Determine the [x, y] coordinate at the center of the cell enclosing the given text.  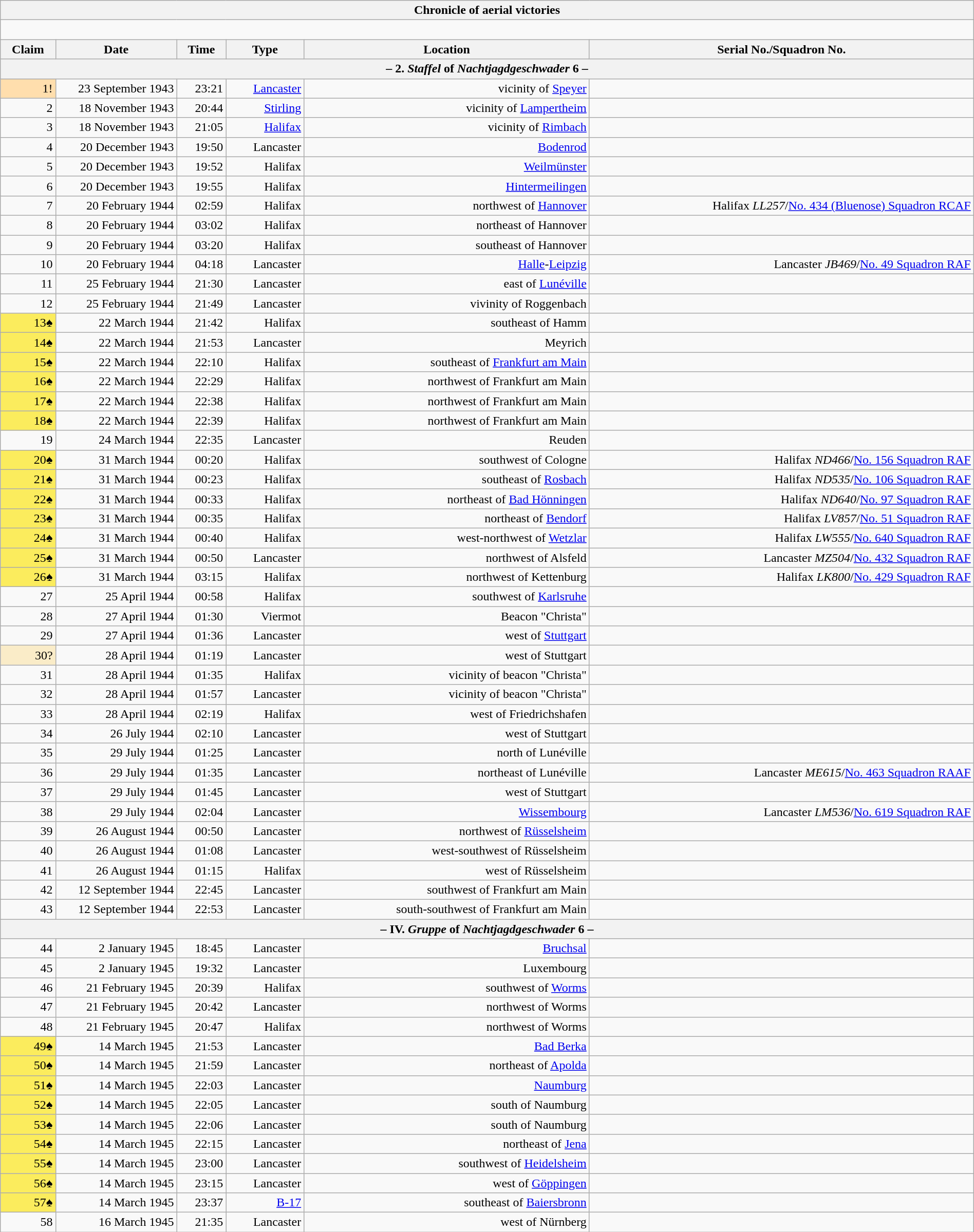
53♠ [28, 1124]
23:37 [201, 1203]
Lancaster LM536/No. 619 Squadron RAF [781, 811]
23♠ [28, 518]
southwest of Karlsruhe [447, 597]
Halifax LV857/No. 51 Squadron RAF [781, 518]
15♠ [28, 362]
00:20 [201, 460]
west of Friedrichshafen [447, 714]
14♠ [28, 343]
4 [28, 147]
Bodenrod [447, 147]
Location [447, 49]
southwest of Frankfurt am Main [447, 890]
21:35 [201, 1222]
Wissembourg [447, 811]
Halifax ND466/No. 156 Squadron RAF [781, 460]
Time [201, 49]
25♠ [28, 557]
31 [28, 675]
33 [28, 714]
19:52 [201, 166]
13♠ [28, 323]
27 [28, 597]
6 [28, 186]
00:58 [201, 597]
west-southwest of Rüsselsheim [447, 850]
01:57 [201, 694]
02:04 [201, 811]
23:15 [201, 1183]
northeast of Bad Hönningen [447, 499]
22:29 [201, 382]
northeast of Hannover [447, 225]
vicinity of Rimbach [447, 127]
36 [28, 772]
00:35 [201, 518]
54♠ [28, 1144]
56♠ [28, 1183]
40 [28, 850]
22:39 [201, 421]
23:21 [201, 88]
Viermot [265, 616]
southwest of Cologne [447, 460]
11 [28, 284]
38 [28, 811]
21:05 [201, 127]
17♠ [28, 401]
northwest of Hannover [447, 205]
southwest of Heidelsheim [447, 1163]
26 July 1944 [116, 733]
22♠ [28, 499]
Bad Berka [447, 1046]
48 [28, 1027]
22:53 [201, 909]
Halifax LK800/No. 429 Squadron RAF [781, 577]
8 [28, 225]
Meyrich [447, 343]
41 [28, 870]
22:03 [201, 1085]
02:19 [201, 714]
16♠ [28, 382]
21:30 [201, 284]
03:15 [201, 577]
29 [28, 636]
46 [28, 988]
22:35 [201, 440]
24 March 1944 [116, 440]
19:32 [201, 968]
vicinity of Speyer [447, 88]
Stirling [265, 108]
01:19 [201, 655]
Hintermeilingen [447, 186]
Halifax ND535/No. 106 Squadron RAF [781, 479]
47 [28, 1007]
west of Nürnberg [447, 1222]
51♠ [28, 1085]
01:15 [201, 870]
20:39 [201, 988]
00:23 [201, 479]
00:40 [201, 538]
B-17 [265, 1203]
34 [28, 733]
57♠ [28, 1203]
3 [28, 127]
18:45 [201, 949]
southwest of Worms [447, 988]
northwest of Alsfeld [447, 557]
01:45 [201, 792]
1! [28, 88]
52♠ [28, 1105]
22:10 [201, 362]
22:45 [201, 890]
Serial No./Squadron No. [781, 49]
55♠ [28, 1163]
30? [28, 655]
23:00 [201, 1163]
northwest of Rüsselsheim [447, 831]
Chronicle of aerial victories [487, 10]
Halle-Leipzig [447, 264]
west of Rüsselsheim [447, 870]
southeast of Hannover [447, 245]
21:42 [201, 323]
5 [28, 166]
19:50 [201, 147]
21♠ [28, 479]
35 [28, 753]
Reuden [447, 440]
Lancaster JB469/No. 49 Squadron RAF [781, 264]
northeast of Jena [447, 1144]
01:25 [201, 753]
Beacon "Christa" [447, 616]
20♠ [28, 460]
28 [28, 616]
south-southwest of Frankfurt am Main [447, 909]
03:20 [201, 245]
01:36 [201, 636]
southeast of Hamm [447, 323]
Halifax ND640/No. 97 Squadron RAF [781, 499]
west of Göppingen [447, 1183]
22:06 [201, 1124]
21:49 [201, 304]
39 [28, 831]
2 [28, 108]
22:38 [201, 401]
northwest of Kettenburg [447, 577]
southeast of Frankfurt am Main [447, 362]
24♠ [28, 538]
20:47 [201, 1027]
Lancaster MZ504/No. 432 Squadron RAF [781, 557]
northeast of Lunéville [447, 772]
southeast of Baiersbronn [447, 1203]
45 [28, 968]
20:42 [201, 1007]
49♠ [28, 1046]
9 [28, 245]
Luxembourg [447, 968]
16 March 1945 [116, 1222]
Claim [28, 49]
southeast of Rosbach [447, 479]
Type [265, 49]
02:59 [201, 205]
04:18 [201, 264]
58 [28, 1222]
18♠ [28, 421]
26♠ [28, 577]
01:08 [201, 850]
19 [28, 440]
west-northwest of Wetzlar [447, 538]
Halifax LL257/No. 434 (Bluenose) Squadron RCAF [781, 205]
03:02 [201, 225]
Naumburg [447, 1085]
43 [28, 909]
00:33 [201, 499]
22:15 [201, 1144]
32 [28, 694]
Lancaster ME615/No. 463 Squadron RAAF [781, 772]
02:10 [201, 733]
vicinity of Lampertheim [447, 108]
01:30 [201, 616]
Halifax LW555/No. 640 Squadron RAF [781, 538]
42 [28, 890]
– IV. Gruppe of Nachtjagdgeschwader 6 – [487, 929]
Bruchsal [447, 949]
25 April 1944 [116, 597]
east of Lunéville [447, 284]
– 2. Staffel of Nachtjagdgeschwader 6 – [487, 69]
21:59 [201, 1066]
Weilmünster [447, 166]
10 [28, 264]
22:05 [201, 1105]
12 [28, 304]
44 [28, 949]
7 [28, 205]
20:44 [201, 108]
northeast of Apolda [447, 1066]
Date [116, 49]
north of Lunéville [447, 753]
vivinity of Roggenbach [447, 304]
19:55 [201, 186]
northeast of Bendorf [447, 518]
37 [28, 792]
50♠ [28, 1066]
23 September 1943 [116, 88]
